Scan for the cell matching the given text and deliver its (X, Y) coordinate at center. 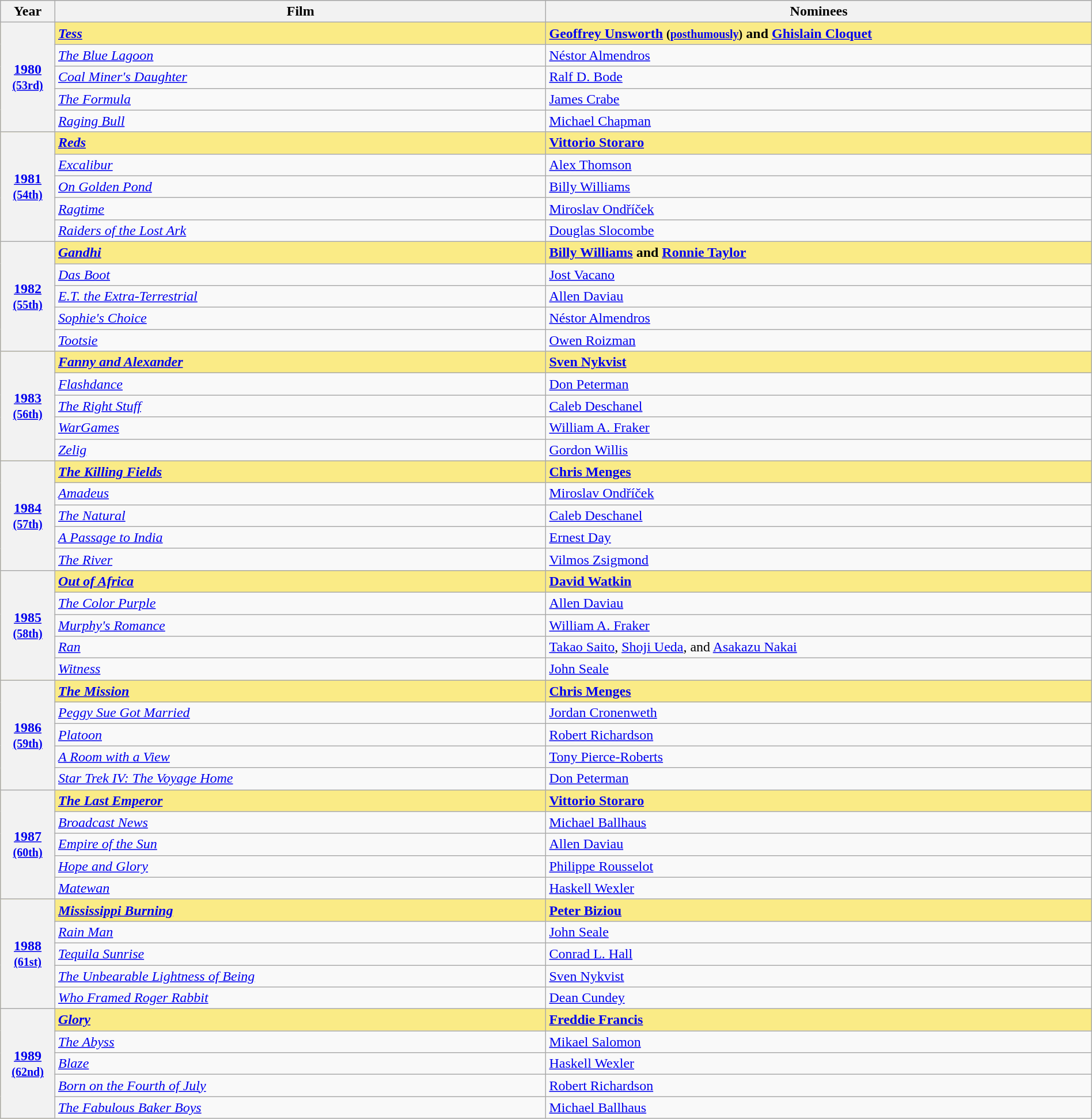
1988(61st) (28, 954)
Murphy's Romance (301, 625)
Tess (301, 33)
Peggy Sue Got Married (301, 713)
The Last Emperor (301, 801)
The River (301, 559)
1984(57th) (28, 515)
A Passage to India (301, 537)
Born on the Fourth of July (301, 1086)
Glory (301, 1020)
The Fabulous Baker Boys (301, 1107)
Broadcast News (301, 822)
Amadeus (301, 494)
Witness (301, 669)
The Unbearable Lightness of Being (301, 976)
Ernest Day (819, 537)
E.T. the Extra-Terrestrial (301, 297)
Ralf D. Bode (819, 77)
Raging Bull (301, 121)
Blaze (301, 1064)
Ragtime (301, 208)
Ran (301, 647)
Hope and Glory (301, 866)
Michael Chapman (819, 121)
Matewan (301, 888)
Das Boot (301, 275)
Who Framed Roger Rabbit (301, 998)
Conrad L. Hall (819, 954)
1989(62nd) (28, 1064)
Philippe Rousselot (819, 866)
Coal Miner's Daughter (301, 77)
WarGames (301, 428)
1986(59th) (28, 735)
The Blue Lagoon (301, 55)
Vilmos Zsigmond (819, 559)
Tequila Sunrise (301, 954)
1982(55th) (28, 296)
Takao Saito, Shoji Ueda, and Asakazu Nakai (819, 647)
The Formula (301, 99)
Jost Vacano (819, 275)
Billy Williams and Ronnie Taylor (819, 252)
Mississippi Burning (301, 910)
Year (28, 12)
James Crabe (819, 99)
Film (301, 12)
On Golden Pond (301, 187)
David Watkin (819, 581)
Geoffrey Unsworth (posthumously) and Ghislain Cloquet (819, 33)
Freddie Francis (819, 1020)
The Color Purple (301, 603)
The Mission (301, 691)
The Abyss (301, 1042)
Gandhi (301, 252)
A Room with a View (301, 757)
Platoon (301, 735)
The Killing Fields (301, 472)
Jordan Cronenweth (819, 713)
Gordon Willis (819, 450)
Peter Biziou (819, 910)
Tony Pierce-Roberts (819, 757)
Flashdance (301, 384)
Owen Roizman (819, 340)
The Right Stuff (301, 406)
Alex Thomson (819, 165)
Sophie's Choice (301, 318)
Nominees (819, 12)
Billy Williams (819, 187)
The Natural (301, 515)
1983(56th) (28, 406)
Mikael Salomon (819, 1042)
1987(60th) (28, 844)
Zelig (301, 450)
1981(54th) (28, 187)
Star Trek IV: The Voyage Home (301, 779)
Raiders of the Lost Ark (301, 230)
1985(58th) (28, 625)
Empire of the Sun (301, 844)
Fanny and Alexander (301, 362)
Out of Africa (301, 581)
Douglas Slocombe (819, 230)
1980(53rd) (28, 77)
Reds (301, 143)
Tootsie (301, 340)
Excalibur (301, 165)
Rain Man (301, 932)
Dean Cundey (819, 998)
